For the text-containing cell, return its midpoint in [X, Y] coordinate format. 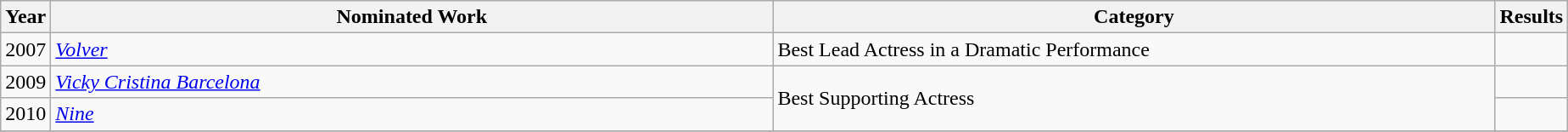
Results [1532, 17]
2007 [25, 49]
Nine [412, 114]
2009 [25, 82]
Best Supporting Actress [1134, 98]
Best Lead Actress in a Dramatic Performance [1134, 49]
2010 [25, 114]
Volver [412, 49]
Category [1134, 17]
Year [25, 17]
Vicky Cristina Barcelona [412, 82]
Nominated Work [412, 17]
